Locate the cell with the specified text and output its [x, y] center coordinate. 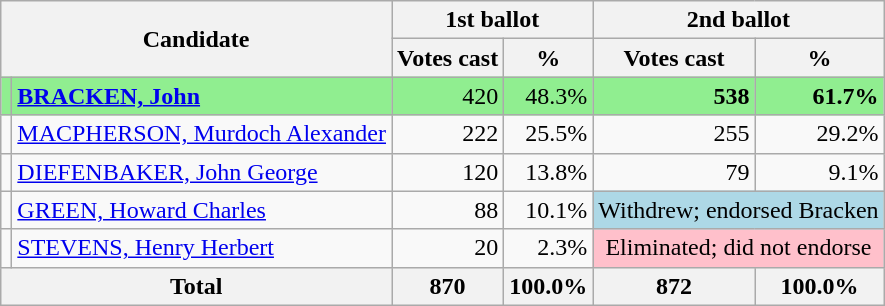
Withdrew; endorsed Bracken [738, 210]
GREEN, Howard Charles [202, 210]
255 [674, 134]
Candidate [196, 39]
2.3% [548, 248]
2nd ballot [738, 20]
10.1% [548, 210]
13.8% [548, 172]
120 [448, 172]
222 [448, 134]
48.3% [548, 96]
Total [196, 286]
STEVENS, Henry Herbert [202, 248]
88 [448, 210]
DIEFENBAKER, John George [202, 172]
420 [448, 96]
Eliminated; did not endorse [738, 248]
870 [448, 286]
BRACKEN, John [202, 96]
61.7% [820, 96]
9.1% [820, 172]
25.5% [548, 134]
872 [674, 286]
1st ballot [492, 20]
20 [448, 248]
538 [674, 96]
MACPHERSON, Murdoch Alexander [202, 134]
29.2% [820, 134]
79 [674, 172]
